Return the [x, y] coordinate for the center point of the cell that contains the specified text.  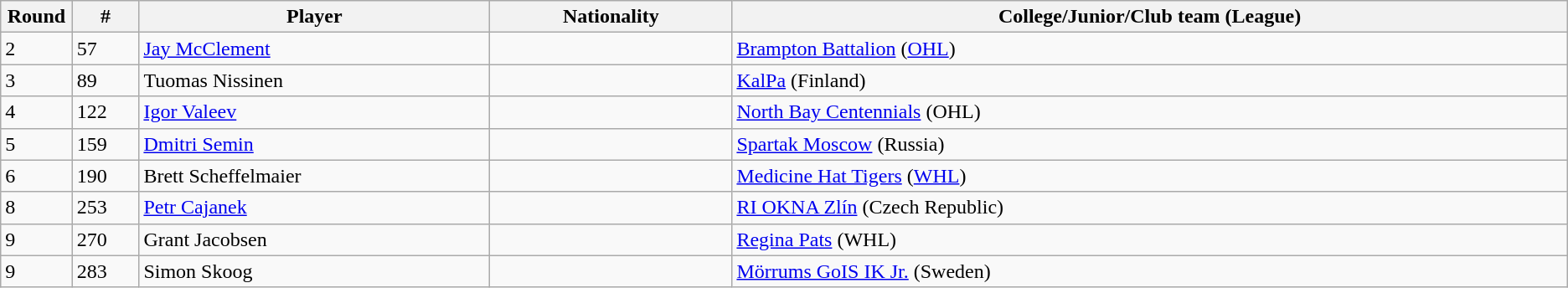
Petr Cajanek [315, 208]
North Bay Centennials (OHL) [1149, 112]
89 [106, 80]
RI OKNA Zlín (Czech Republic) [1149, 208]
4 [37, 112]
5 [37, 144]
Brampton Battalion (OHL) [1149, 49]
Mörrums GoIS IK Jr. (Sweden) [1149, 271]
2 [37, 49]
KalPa (Finland) [1149, 80]
Nationality [611, 17]
Dmitri Semin [315, 144]
Grant Jacobsen [315, 239]
6 [37, 176]
Tuomas Nissinen [315, 80]
Regina Pats (WHL) [1149, 239]
190 [106, 176]
8 [37, 208]
283 [106, 271]
253 [106, 208]
3 [37, 80]
# [106, 17]
57 [106, 49]
Brett Scheffelmaier [315, 176]
Jay McClement [315, 49]
College/Junior/Club team (League) [1149, 17]
Round [37, 17]
270 [106, 239]
159 [106, 144]
122 [106, 112]
Medicine Hat Tigers (WHL) [1149, 176]
Player [315, 17]
Simon Skoog [315, 271]
Spartak Moscow (Russia) [1149, 144]
Igor Valeev [315, 112]
